For the text-containing cell, return its midpoint in (x, y) coordinate format. 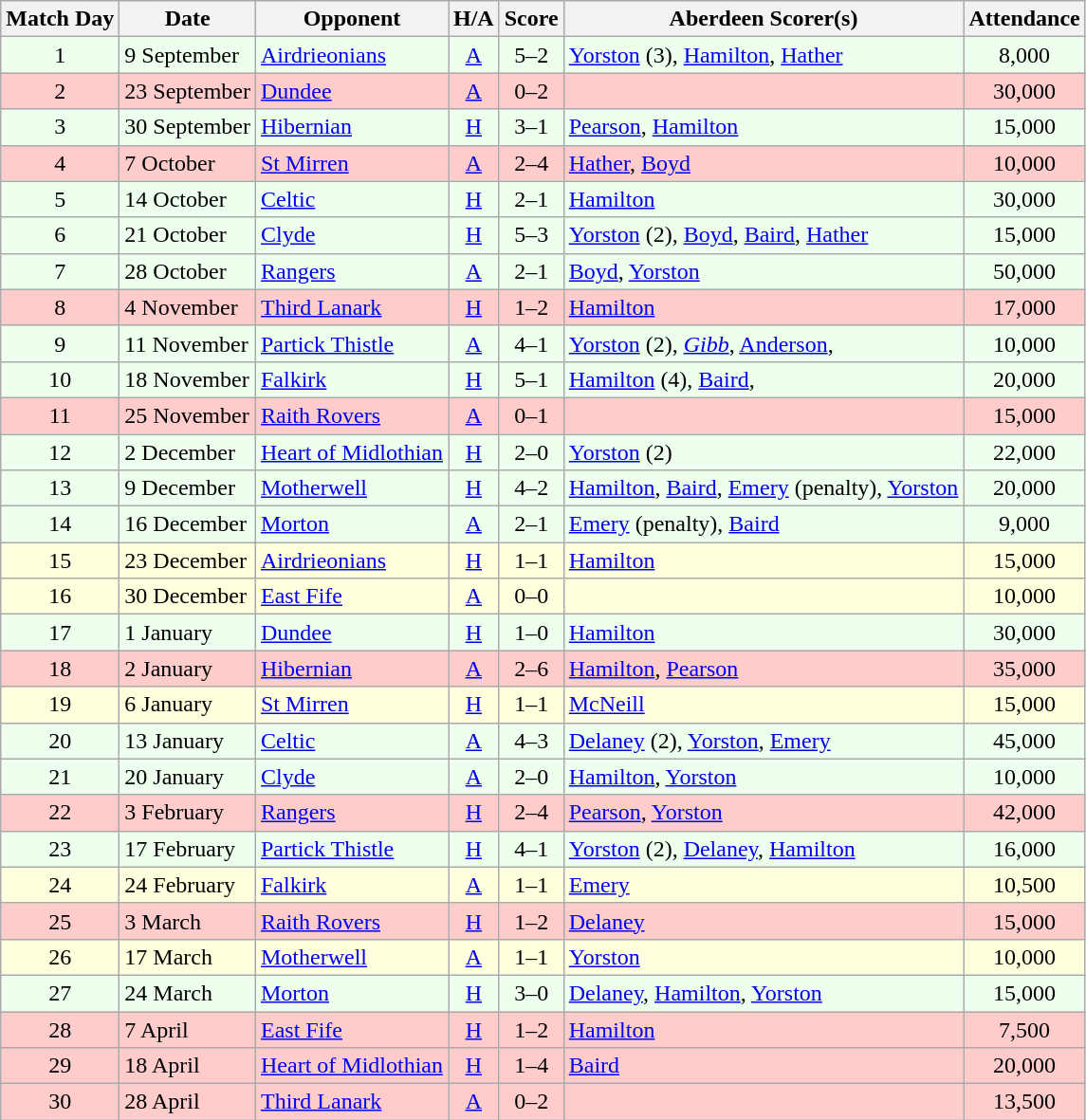
Yorston (764, 957)
5 (61, 199)
0–1 (531, 415)
24 (61, 885)
10,500 (1024, 885)
13,500 (1024, 1102)
17 (61, 633)
Attendance (1024, 19)
4–2 (531, 488)
Pearson, Hamilton (764, 127)
45,000 (1024, 741)
14 (61, 524)
9 December (188, 488)
Emery (764, 885)
2 December (188, 452)
Hamilton (4), Baird, (764, 379)
7 October (188, 163)
10 (61, 379)
Pearson, Yorston (764, 813)
29 (61, 1066)
Boyd, Yorston (764, 271)
50,000 (1024, 271)
12 (61, 452)
Emery (penalty), Baird (764, 524)
14 October (188, 199)
23 December (188, 560)
3–0 (531, 993)
16 (61, 597)
Yorston (2), Delaney, Hamilton (764, 849)
3 March (188, 921)
Opponent (351, 19)
Delaney (2), Yorston, Emery (764, 741)
35,000 (1024, 669)
Hather, Boyd (764, 163)
18 November (188, 379)
28 April (188, 1102)
11 (61, 415)
22 (61, 813)
9,000 (1024, 524)
1 January (188, 633)
24 February (188, 885)
7,500 (1024, 1029)
26 (61, 957)
21 October (188, 235)
8 (61, 307)
22,000 (1024, 452)
3 (61, 127)
Yorston (2) (764, 452)
6 January (188, 705)
Delaney (764, 921)
30 (61, 1102)
24 March (188, 993)
25 November (188, 415)
17 March (188, 957)
18 (61, 669)
42,000 (1024, 813)
28 (61, 1029)
17 February (188, 849)
1–0 (531, 633)
Yorston (2), Boyd, Baird, Hather (764, 235)
Hamilton, Yorston (764, 777)
9 September (188, 55)
5–1 (531, 379)
5–2 (531, 55)
21 (61, 777)
McNeill (764, 705)
23 (61, 849)
Baird (764, 1066)
7 (61, 271)
6 (61, 235)
20 January (188, 777)
Score (531, 19)
28 October (188, 271)
8,000 (1024, 55)
13 January (188, 741)
Yorston (3), Hamilton, Hather (764, 55)
3–1 (531, 127)
13 (61, 488)
Yorston (2), Gibb, Anderson, (764, 343)
Aberdeen Scorer(s) (764, 19)
Hamilton, Pearson (764, 669)
H/A (473, 19)
3 February (188, 813)
4 November (188, 307)
30 December (188, 597)
2 January (188, 669)
Delaney, Hamilton, Yorston (764, 993)
2 (61, 91)
11 November (188, 343)
19 (61, 705)
4 (61, 163)
7 April (188, 1029)
16 December (188, 524)
1–4 (531, 1066)
9 (61, 343)
4–3 (531, 741)
23 September (188, 91)
16,000 (1024, 849)
18 April (188, 1066)
15 (61, 560)
20 (61, 741)
0–0 (531, 597)
Date (188, 19)
1 (61, 55)
27 (61, 993)
25 (61, 921)
2–6 (531, 669)
5–3 (531, 235)
30 September (188, 127)
17,000 (1024, 307)
Hamilton, Baird, Emery (penalty), Yorston (764, 488)
Match Day (61, 19)
